Identify which cell holds the provided text, then report its [x, y] central coordinate. 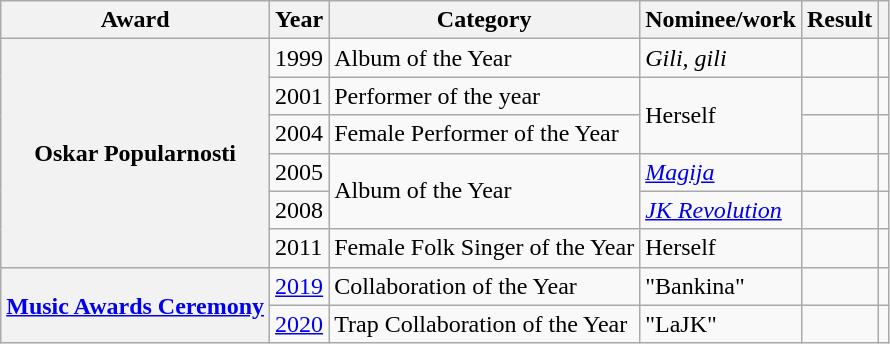
2008 [300, 210]
Performer of the year [484, 96]
Female Folk Singer of the Year [484, 248]
Nominee/work [721, 20]
Gili, gili [721, 58]
2004 [300, 134]
Year [300, 20]
JK Revolution [721, 210]
Oskar Popularnosti [136, 153]
Magija [721, 172]
1999 [300, 58]
2011 [300, 248]
2020 [300, 324]
Result [839, 20]
Collaboration of the Year [484, 286]
"Bankina" [721, 286]
Trap Collaboration of the Year [484, 324]
2001 [300, 96]
"LaJK" [721, 324]
Category [484, 20]
Award [136, 20]
Music Awards Ceremony [136, 305]
2019 [300, 286]
Female Performer of the Year [484, 134]
2005 [300, 172]
